Extract the [X, Y] coordinate from the center of the cell holding the provided text.  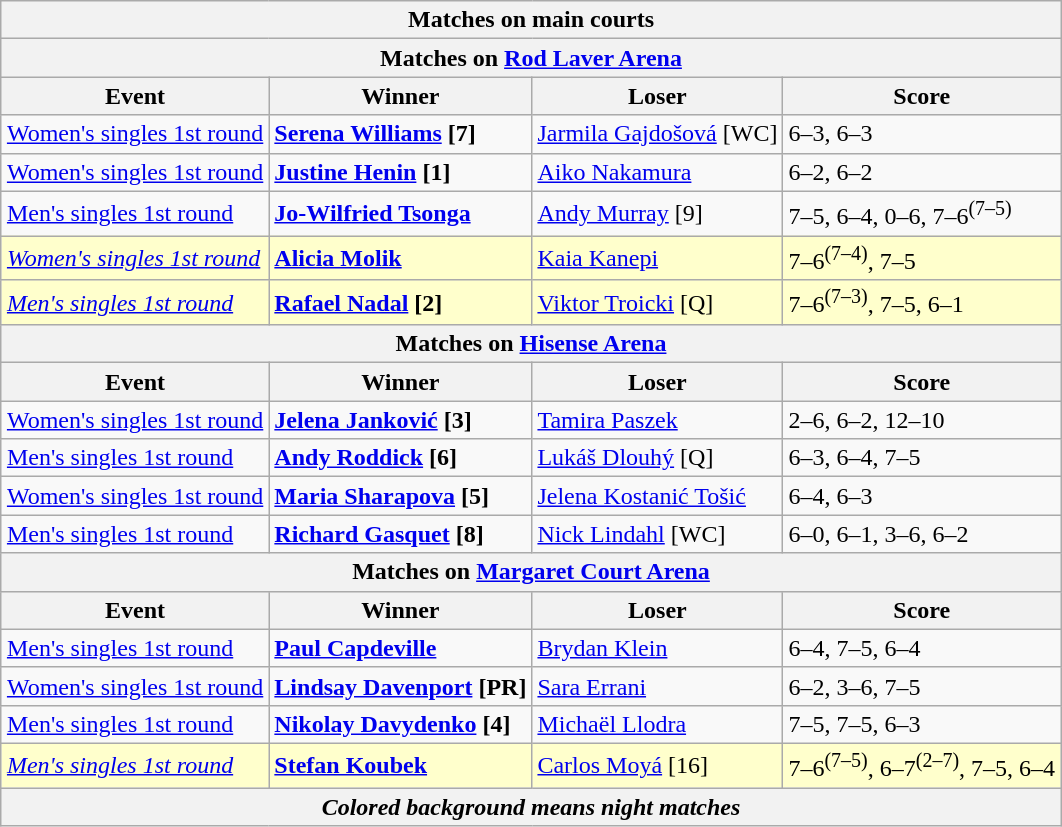
6–3, 6–3 [922, 134]
Viktor Troicki [Q] [658, 302]
Carlos Moyá [16] [658, 766]
2–6, 6–2, 12–10 [922, 420]
Andy Murray [9] [658, 214]
Colored background means night matches [530, 807]
7–5, 6–4, 0–6, 7–6(7–5) [922, 214]
Kaia Kanepi [658, 258]
Matches on Rod Laver Arena [530, 58]
7–5, 7–5, 6–3 [922, 724]
Richard Gasquet [8] [400, 534]
Nikolay Davydenko [4] [400, 724]
6–3, 6–4, 7–5 [922, 458]
6–4, 6–3 [922, 496]
6–2, 6–2 [922, 172]
Michaël Llodra [658, 724]
Andy Roddick [6] [400, 458]
Matches on Hisense Arena [530, 344]
Lindsay Davenport [PR] [400, 686]
6–0, 6–1, 3–6, 6–2 [922, 534]
Serena Williams [7] [400, 134]
Paul Capdeville [400, 648]
Jelena Janković [3] [400, 420]
Tamira Paszek [658, 420]
6–4, 7–5, 6–4 [922, 648]
Sara Errani [658, 686]
Nick Lindahl [WC] [658, 534]
Aiko Nakamura [658, 172]
Lukáš Dlouhý [Q] [658, 458]
Jo-Wilfried Tsonga [400, 214]
Matches on main courts [530, 20]
Maria Sharapova [5] [400, 496]
Jelena Kostanić Tošić [658, 496]
Alicia Molik [400, 258]
7–6(7–4), 7–5 [922, 258]
Stefan Koubek [400, 766]
6–2, 3–6, 7–5 [922, 686]
Matches on Margaret Court Arena [530, 572]
Jarmila Gajdošová [WC] [658, 134]
Brydan Klein [658, 648]
7–6(7–5), 6–7(2–7), 7–5, 6–4 [922, 766]
Justine Henin [1] [400, 172]
Rafael Nadal [2] [400, 302]
7–6(7–3), 7–5, 6–1 [922, 302]
